Scan for the cell matching the given text and deliver its [X, Y] coordinate at center. 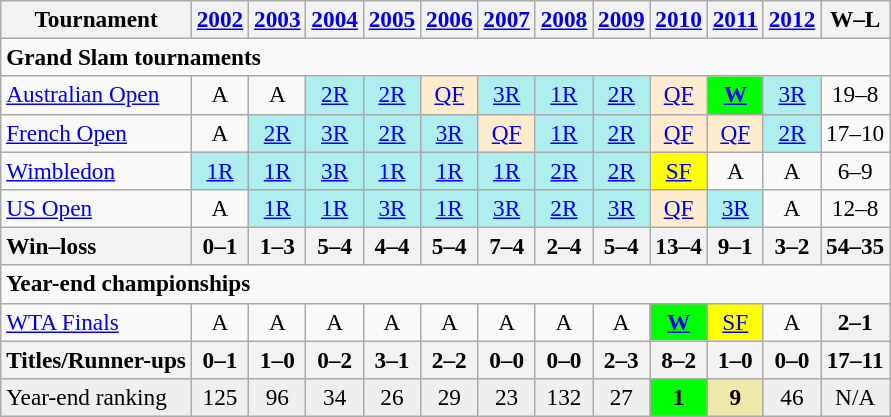
2003 [278, 19]
2012 [792, 19]
2–1 [856, 322]
96 [278, 397]
0–2 [334, 359]
Year-end championships [446, 284]
4–4 [392, 246]
2002 [220, 19]
19–8 [856, 95]
23 [506, 397]
Win–loss [96, 246]
17–10 [856, 133]
Tournament [96, 19]
2005 [392, 19]
Titles/Runner-ups [96, 359]
12–8 [856, 208]
2–3 [622, 359]
2007 [506, 19]
34 [334, 397]
WTA Finals [96, 322]
27 [622, 397]
3–2 [792, 246]
2006 [450, 19]
3–1 [392, 359]
US Open [96, 208]
29 [450, 397]
2–4 [564, 246]
9 [735, 397]
N/A [856, 397]
1 [678, 397]
1–3 [278, 246]
Australian Open [96, 95]
6–9 [856, 170]
54–35 [856, 246]
2008 [564, 19]
W–L [856, 19]
17–11 [856, 359]
26 [392, 397]
2–2 [450, 359]
Wimbledon [96, 170]
2010 [678, 19]
125 [220, 397]
2009 [622, 19]
46 [792, 397]
Year-end ranking [96, 397]
2004 [334, 19]
French Open [96, 133]
132 [564, 397]
2011 [735, 19]
13–4 [678, 246]
Grand Slam tournaments [446, 57]
9–1 [735, 246]
8–2 [678, 359]
7–4 [506, 246]
